Locate the cell with the specified text and output its [X, Y] center coordinate. 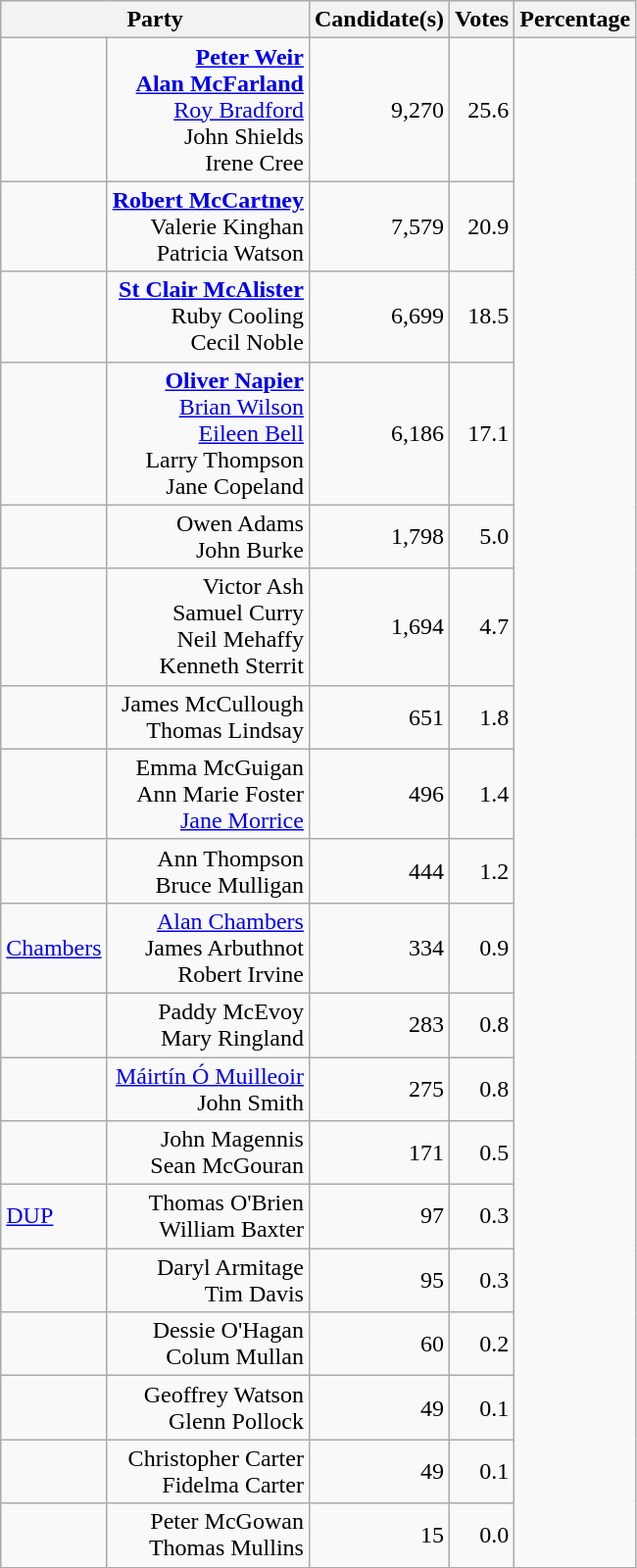
275 [378, 1088]
Emma McGuiganAnn Marie FosterJane Morrice [208, 794]
6,699 [378, 317]
444 [378, 870]
4.7 [482, 627]
Party [155, 20]
Votes [482, 20]
Máirtín Ó MuilleoirJohn Smith [208, 1088]
496 [378, 794]
5.0 [482, 537]
Dessie O'HaganColum Mullan [208, 1345]
15 [378, 1535]
Alan ChambersJames ArbuthnotRobert Irvine [208, 948]
0.0 [482, 1535]
17.1 [482, 433]
Peter McGowanThomas Mullins [208, 1535]
James McCulloughThomas Lindsay [208, 717]
6,186 [378, 433]
20.9 [482, 226]
651 [378, 717]
Candidate(s) [378, 20]
1,694 [378, 627]
0.2 [482, 1345]
60 [378, 1345]
1.8 [482, 717]
Percentage [575, 20]
95 [378, 1280]
97 [378, 1217]
18.5 [482, 317]
0.9 [482, 948]
DUP [54, 1217]
Owen AdamsJohn Burke [208, 537]
1.2 [482, 870]
John MagennisSean McGouran [208, 1152]
283 [378, 1025]
Thomas O'BrienWilliam Baxter [208, 1217]
171 [378, 1152]
Ann ThompsonBruce Mulligan [208, 870]
1,798 [378, 537]
0.5 [482, 1152]
Geoffrey WatsonGlenn Pollock [208, 1407]
7,579 [378, 226]
25.6 [482, 110]
Chambers [54, 948]
9,270 [378, 110]
Daryl ArmitageTim Davis [208, 1280]
St Clair McAlisterRuby CoolingCecil Noble [208, 317]
Christopher CarterFidelma Carter [208, 1472]
1.4 [482, 794]
Oliver NapierBrian WilsonEileen BellLarry ThompsonJane Copeland [208, 433]
Robert McCartneyValerie KinghanPatricia Watson [208, 226]
334 [378, 948]
Victor AshSamuel CurryNeil MehaffyKenneth Sterrit [208, 627]
Peter WeirAlan McFarlandRoy BradfordJohn ShieldsIrene Cree [208, 110]
Paddy McEvoyMary Ringland [208, 1025]
